Search for the cell housing the specified text and yield its [x, y] center coordinate. 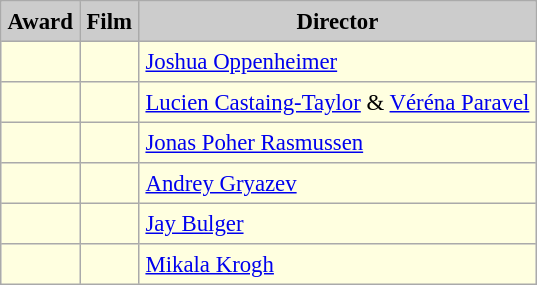
Jonas Poher Rasmussen [338, 142]
Mikala Krogh [338, 264]
Jay Bulger [338, 223]
Director [338, 21]
Joshua Oppenheimer [338, 61]
Film [110, 21]
Award [40, 21]
Lucien Castaing-Taylor & Véréna Paravel [338, 102]
Andrey Gryazev [338, 183]
